Extract the [X, Y] coordinate from the center of the cell holding the provided text.  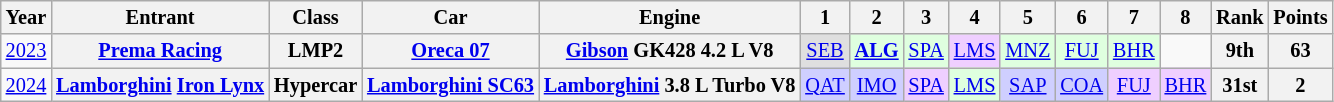
Engine [670, 17]
SAP [1028, 85]
Gibson GK428 4.2 L V8 [670, 51]
Prema Racing [160, 51]
Points [1300, 17]
6 [1082, 17]
Oreca 07 [450, 51]
1 [824, 17]
7 [1134, 17]
Year [26, 17]
LMP2 [316, 51]
Class [316, 17]
9th [1240, 51]
2024 [26, 85]
63 [1300, 51]
Lamborghini SC63 [450, 85]
Lamborghini Iron Lynx [160, 85]
COA [1082, 85]
5 [1028, 17]
IMO [877, 85]
ALG [877, 51]
4 [975, 17]
Entrant [160, 17]
3 [926, 17]
Rank [1240, 17]
MNZ [1028, 51]
31st [1240, 85]
QAT [824, 85]
2023 [26, 51]
Car [450, 17]
SEB [824, 51]
8 [1186, 17]
Lamborghini 3.8 L Turbo V8 [670, 85]
Hypercar [316, 85]
